Identify which cell holds the provided text, then report its [x, y] central coordinate. 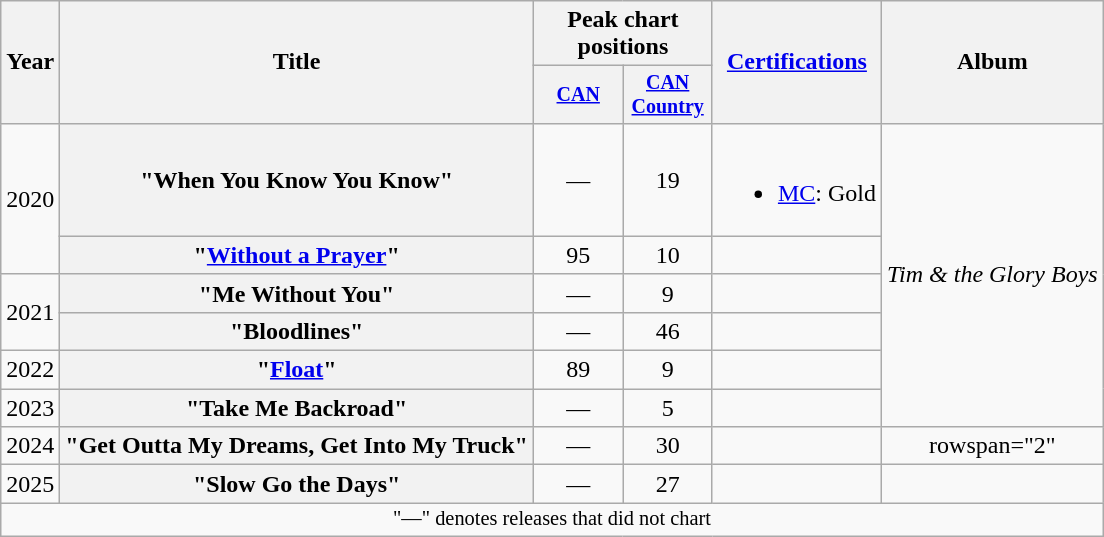
2023 [30, 408]
"Bloodlines" [297, 331]
19 [668, 180]
5 [668, 408]
CAN Country [668, 94]
MC: Gold [796, 180]
Title [297, 62]
30 [668, 446]
2021 [30, 312]
"Slow Go the Days" [297, 484]
2022 [30, 370]
CAN [578, 94]
Year [30, 62]
89 [578, 370]
Certifications [796, 62]
Tim & the Glory Boys [992, 274]
"Without a Prayer" [297, 255]
"—" denotes releases that did not chart [552, 520]
27 [668, 484]
46 [668, 331]
Peak chart positions [622, 34]
rowspan="2" [992, 446]
"Float" [297, 370]
2024 [30, 446]
"Me Without You" [297, 293]
2025 [30, 484]
95 [578, 255]
"When You Know You Know" [297, 180]
"Get Outta My Dreams, Get Into My Truck" [297, 446]
2020 [30, 198]
"Take Me Backroad" [297, 408]
Album [992, 62]
10 [668, 255]
